Determine the (X, Y) coordinate at the center of the cell enclosing the given text.  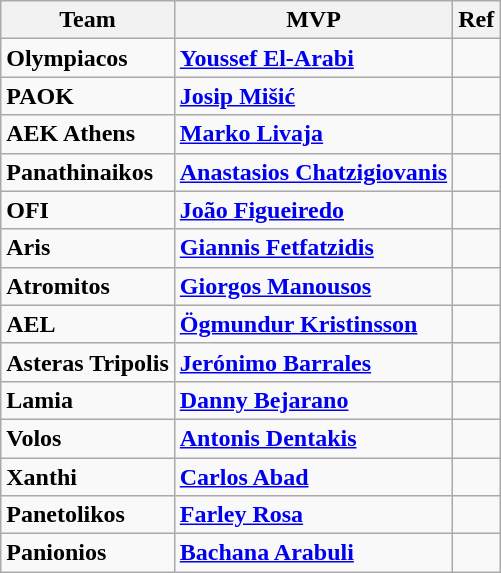
Team (88, 20)
Jerónimo Barrales (313, 362)
Anastasios Chatzigiovanis (313, 172)
Youssef El-Arabi (313, 58)
Panionios (88, 553)
João Figueiredo (313, 210)
Panathinaikos (88, 172)
Carlos Abad (313, 477)
Danny Bejarano (313, 400)
Ref (476, 20)
Aris (88, 248)
Giannis Fetfatzidis (313, 248)
Ögmundur Kristinsson (313, 324)
AEK Athens (88, 134)
PAOK (88, 96)
MVP (313, 20)
Panetolikos (88, 515)
Bachana Arabuli (313, 553)
Josip Mišić (313, 96)
Atromitos (88, 286)
Giorgos Manousos (313, 286)
Volos (88, 438)
Farley Rosa (313, 515)
Marko Livaja (313, 134)
AEL (88, 324)
Asteras Tripolis (88, 362)
Antonis Dentakis (313, 438)
Olympiacos (88, 58)
Lamia (88, 400)
Xanthi (88, 477)
OFI (88, 210)
